Return the (x, y) coordinate for the center point of the cell that contains the specified text.  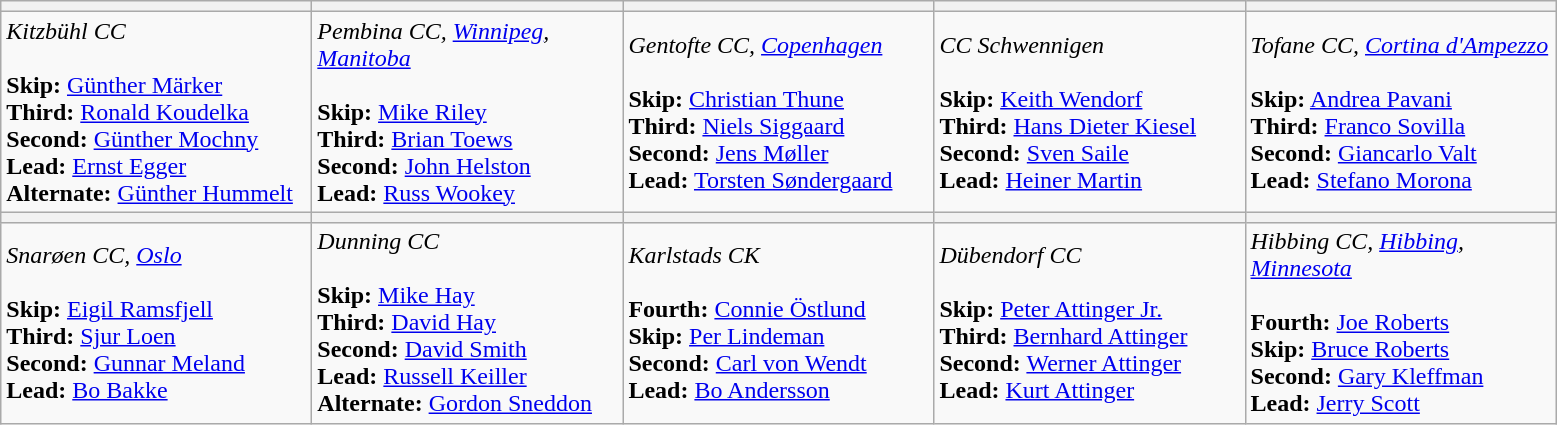
Tofane CC, Cortina d'AmpezzoSkip: Andrea Pavani Third: Franco Sovilla Second: Giancarlo Valt Lead: Stefano Morona (1400, 112)
Dunning CCSkip: Mike Hay Third: David Hay Second: David Smith Lead: Russell Keiller Alternate: Gordon Sneddon (468, 323)
Karlstads CKFourth: Connie Östlund Skip: Per Lindeman Second: Carl von Wendt Lead: Bo Andersson (778, 323)
Gentofte CC, CopenhagenSkip: Christian Thune Third: Niels Siggaard Second: Jens Møller Lead: Torsten Søndergaard (778, 112)
CC SchwennigenSkip: Keith Wendorf Third: Hans Dieter Kiesel Second: Sven Saile Lead: Heiner Martin (1090, 112)
Hibbing CC, Hibbing, MinnesotaFourth: Joe Roberts Skip: Bruce Roberts Second: Gary Kleffman Lead: Jerry Scott (1400, 323)
Snarøen CC, OsloSkip: Eigil Ramsfjell Third: Sjur Loen Second: Gunnar Meland Lead: Bo Bakke (156, 323)
Pembina CC, Winnipeg, ManitobaSkip: Mike Riley Third: Brian Toews Second: John Helston Lead: Russ Wookey (468, 112)
Dübendorf CCSkip: Peter Attinger Jr. Third: Bernhard Attinger Second: Werner Attinger Lead: Kurt Attinger (1090, 323)
Kitzbühl CCSkip: Günther Märker Third: Ronald Koudelka Second: Günther Mochny Lead: Ernst Egger Alternate: Günther Hummelt (156, 112)
